Identify which cell holds the provided text, then report its (X, Y) central coordinate. 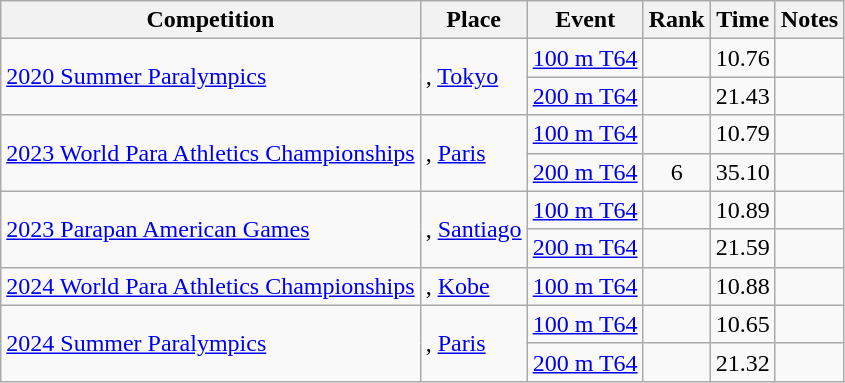
Event (585, 20)
Notes (809, 20)
, Santiago (474, 229)
2024 Summer Paralympics (210, 343)
Rank (676, 20)
Place (474, 20)
35.10 (742, 172)
, Kobe (474, 286)
10.65 (742, 324)
10.88 (742, 286)
21.59 (742, 248)
6 (676, 172)
2023 Parapan American Games (210, 229)
2024 World Para Athletics Championships (210, 286)
, Tokyo (474, 77)
10.79 (742, 134)
Competition (210, 20)
21.43 (742, 96)
10.89 (742, 210)
2020 Summer Paralympics (210, 77)
21.32 (742, 362)
2023 World Para Athletics Championships (210, 153)
10.76 (742, 58)
Time (742, 20)
